Determine the (X, Y) coordinate at the center of the cell enclosing the given text.  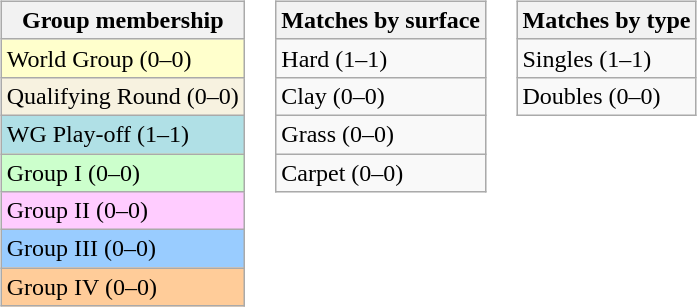
World Group (0–0) (122, 58)
Clay (0–0) (381, 96)
Group III (0–0) (122, 249)
Matches by surface (381, 20)
Qualifying Round (0–0) (122, 96)
Group I (0–0) (122, 173)
Carpet (0–0) (381, 173)
Grass (0–0) (381, 134)
Doubles (0–0) (606, 96)
Matches by type (606, 20)
Hard (1–1) (381, 58)
Singles (1–1) (606, 58)
Group IV (0–0) (122, 287)
WG Play-off (1–1) (122, 134)
Group II (0–0) (122, 211)
Group membership (122, 20)
